Provide the [X, Y] coordinate of the cell's center where the given text is located.  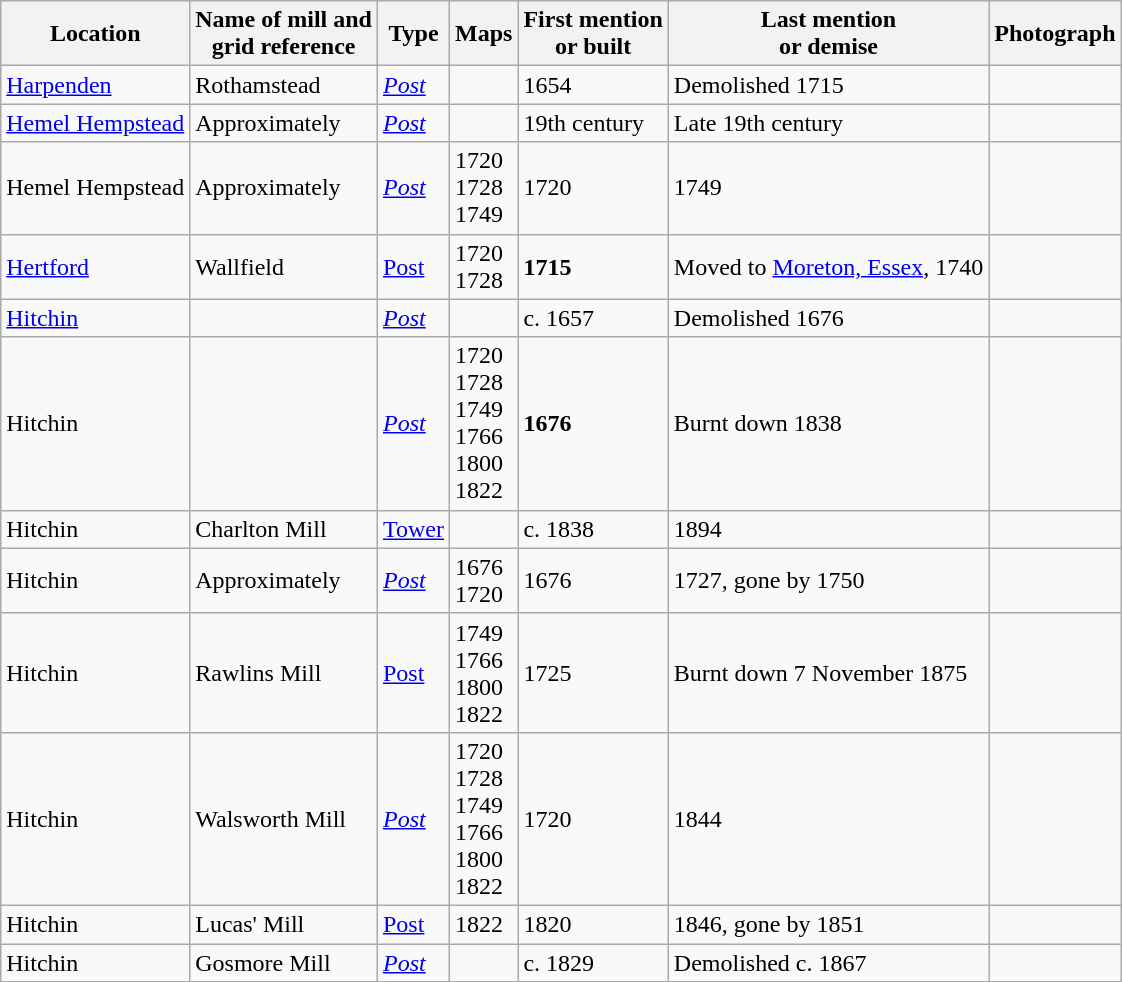
1727, gone by 1750 [828, 580]
1820 [593, 924]
1894 [828, 529]
Location [96, 34]
1715 [593, 266]
172017281749 [484, 188]
Gosmore Mill [284, 963]
Late 19th century [828, 123]
Moved to Moreton, Essex, 1740 [828, 266]
Rawlins Mill [284, 672]
First mentionor built [593, 34]
16761720 [484, 580]
Name of mill andgrid reference [284, 34]
Tower [413, 529]
1846, gone by 1851 [828, 924]
Hertford [96, 266]
Rothamstead [284, 85]
Maps [484, 34]
Demolished c. 1867 [828, 963]
1822 [484, 924]
1749176618001822 [484, 672]
c. 1838 [593, 529]
1725 [593, 672]
Demolished 1676 [828, 318]
c. 1657 [593, 318]
Photograph [1055, 34]
c. 1829 [593, 963]
19th century [593, 123]
Burnt down 1838 [828, 424]
1654 [593, 85]
Harpenden [96, 85]
Walsworth Mill [284, 818]
17201728 [484, 266]
Wallfield [284, 266]
Lucas' Mill [284, 924]
Burnt down 7 November 1875 [828, 672]
1844 [828, 818]
Type [413, 34]
1749 [828, 188]
Last mention or demise [828, 34]
Demolished 1715 [828, 85]
Charlton Mill [284, 529]
